Return [X, Y] of the center of cell containing provided text 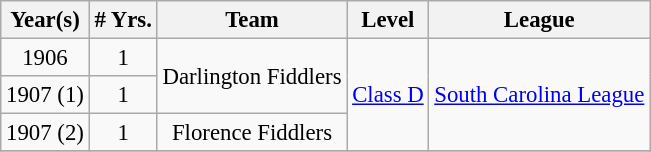
South Carolina League [540, 96]
Level [388, 20]
Florence Fiddlers [252, 133]
1906 [45, 58]
1907 (1) [45, 95]
# Yrs. [123, 20]
Darlington Fiddlers [252, 76]
Team [252, 20]
Class D [388, 96]
League [540, 20]
1907 (2) [45, 133]
Year(s) [45, 20]
